Scan for the cell matching the given text and deliver its [X, Y] coordinate at center. 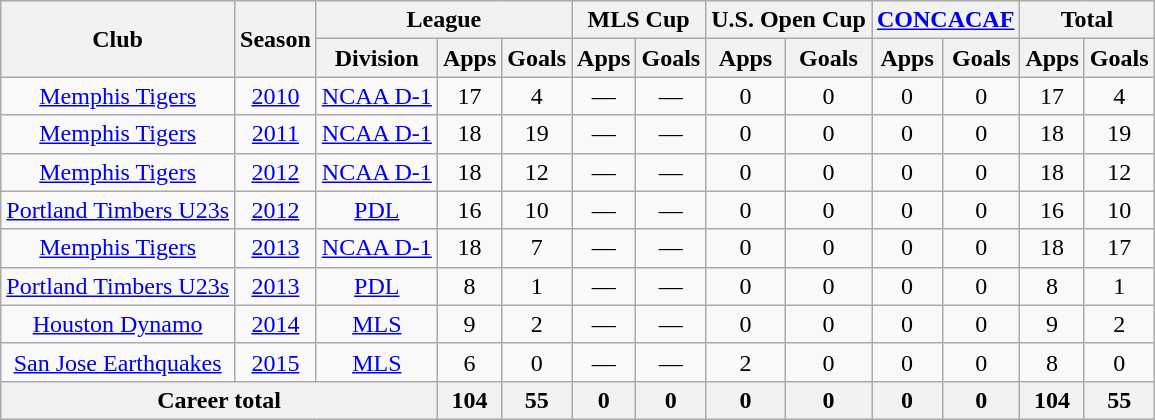
2014 [276, 324]
Career total [220, 400]
Division [376, 58]
2010 [276, 96]
Club [118, 39]
6 [469, 362]
2015 [276, 362]
2011 [276, 134]
CONCACAF [946, 20]
7 [537, 248]
U.S. Open Cup [789, 20]
League [444, 20]
Total [1087, 20]
San Jose Earthquakes [118, 362]
Houston Dynamo [118, 324]
MLS Cup [639, 20]
Season [276, 39]
